Provide the [X, Y] coordinate of the cell's center where the given text is located.  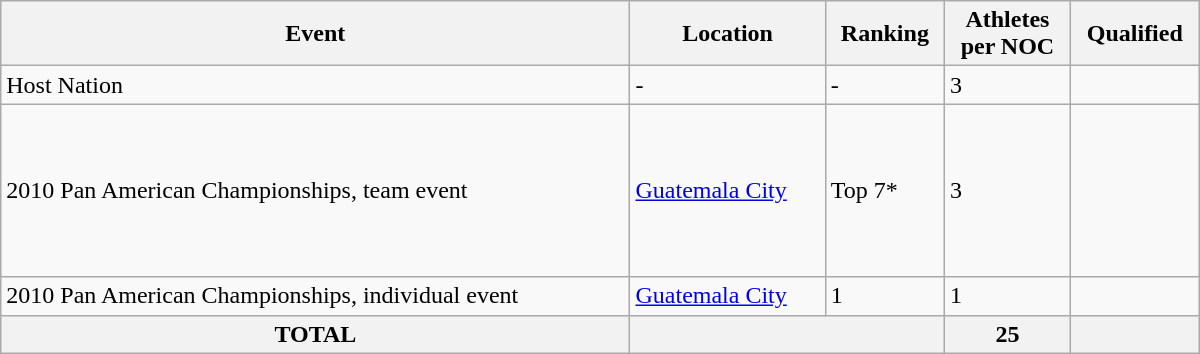
Athletes per NOC [1007, 34]
Host Nation [316, 85]
Ranking [884, 34]
Top 7* [884, 190]
TOTAL [316, 334]
25 [1007, 334]
2010 Pan American Championships, individual event [316, 296]
Qualified [1134, 34]
Event [316, 34]
2010 Pan American Championships, team event [316, 190]
Location [728, 34]
